Determine the [X, Y] coordinate at the center of the cell enclosing the given text.  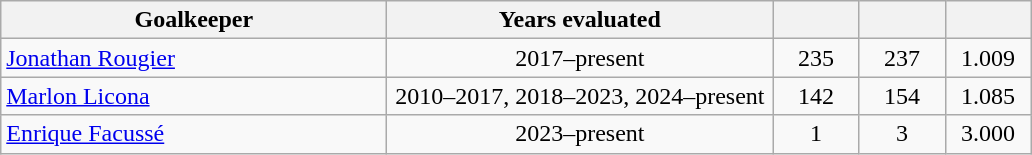
1.085 [988, 96]
Years evaluated [580, 20]
2017–present [580, 58]
1 [816, 134]
235 [816, 58]
1.009 [988, 58]
2023–present [580, 134]
142 [816, 96]
237 [902, 58]
154 [902, 96]
Marlon Licona [194, 96]
Enrique Facussé [194, 134]
2010–2017, 2018–2023, 2024–present [580, 96]
Jonathan Rougier [194, 58]
Goalkeeper [194, 20]
3 [902, 134]
3.000 [988, 134]
